From the cell containing the given text, extract its center point as (x, y) coordinate. 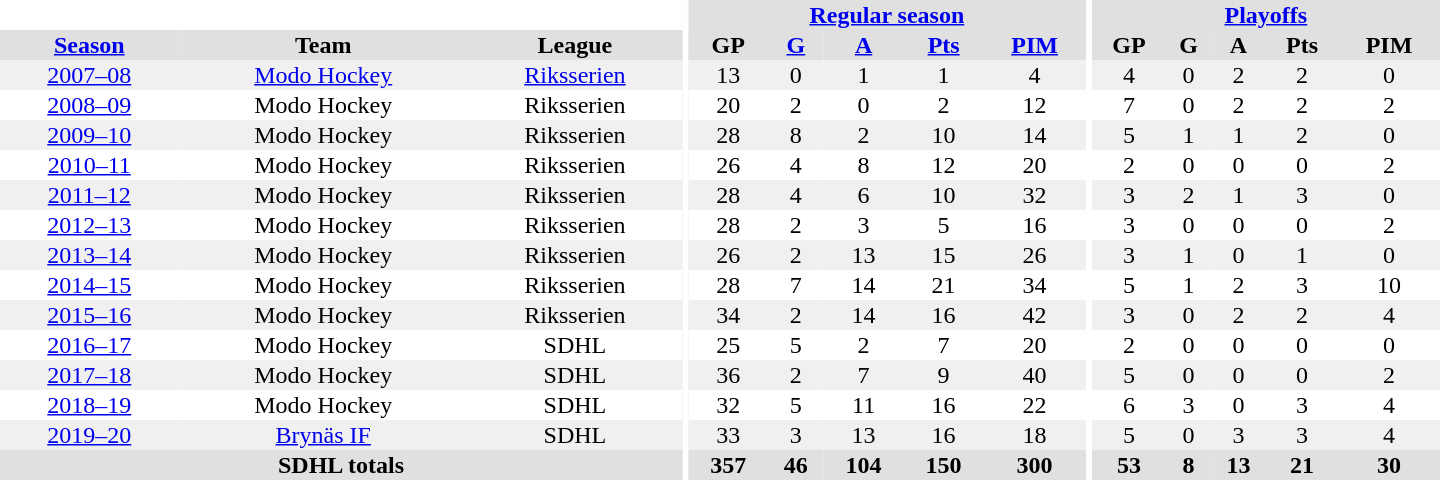
2013–14 (90, 255)
Brynäs IF (324, 435)
46 (796, 465)
2007–08 (90, 75)
League (575, 45)
11 (864, 405)
33 (728, 435)
53 (1130, 465)
36 (728, 375)
104 (864, 465)
300 (1035, 465)
Season (90, 45)
Team (324, 45)
2015–16 (90, 315)
40 (1035, 375)
2016–17 (90, 345)
2010–11 (90, 165)
2017–18 (90, 375)
Regular season (886, 15)
15 (944, 255)
2009–10 (90, 135)
25 (728, 345)
2014–15 (90, 285)
30 (1389, 465)
18 (1035, 435)
9 (944, 375)
2018–19 (90, 405)
150 (944, 465)
2019–20 (90, 435)
42 (1035, 315)
2012–13 (90, 225)
Playoffs (1266, 15)
2011–12 (90, 195)
SDHL totals (341, 465)
357 (728, 465)
2008–09 (90, 105)
22 (1035, 405)
